Identify which cell holds the provided text, then report its [x, y] central coordinate. 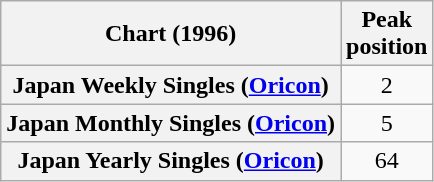
5 [387, 123]
Chart (1996) [171, 34]
2 [387, 85]
Japan Weekly Singles (Oricon) [171, 85]
Japan Monthly Singles (Oricon) [171, 123]
Japan Yearly Singles (Oricon) [171, 161]
Peakposition [387, 34]
64 [387, 161]
